Search for the cell housing the specified text and yield its (x, y) center coordinate. 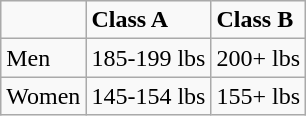
155+ lbs (258, 96)
200+ lbs (258, 58)
145-154 lbs (148, 96)
Class B (258, 20)
Men (44, 58)
185-199 lbs (148, 58)
Women (44, 96)
Class A (148, 20)
